Return the (X, Y) coordinate for the center point of the cell that contains the specified text.  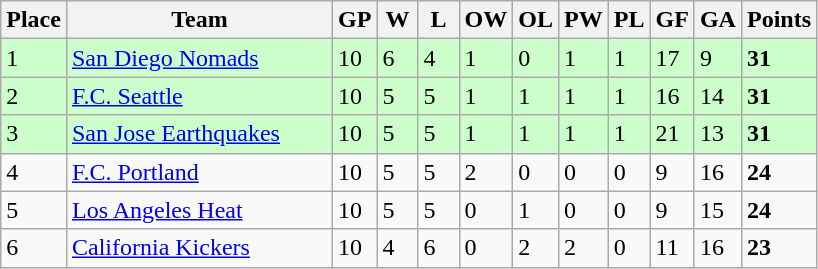
F.C. Seattle (199, 96)
California Kickers (199, 248)
GA (718, 20)
Team (199, 20)
OW (486, 20)
L (438, 20)
Points (778, 20)
21 (672, 134)
Place (34, 20)
F.C. Portland (199, 172)
San Diego Nomads (199, 58)
Los Angeles Heat (199, 210)
11 (672, 248)
3 (34, 134)
GF (672, 20)
23 (778, 248)
17 (672, 58)
14 (718, 96)
PL (629, 20)
15 (718, 210)
13 (718, 134)
San Jose Earthquakes (199, 134)
W (398, 20)
PW (584, 20)
OL (536, 20)
GP (355, 20)
